From the cell containing the given text, extract its center point as [x, y] coordinate. 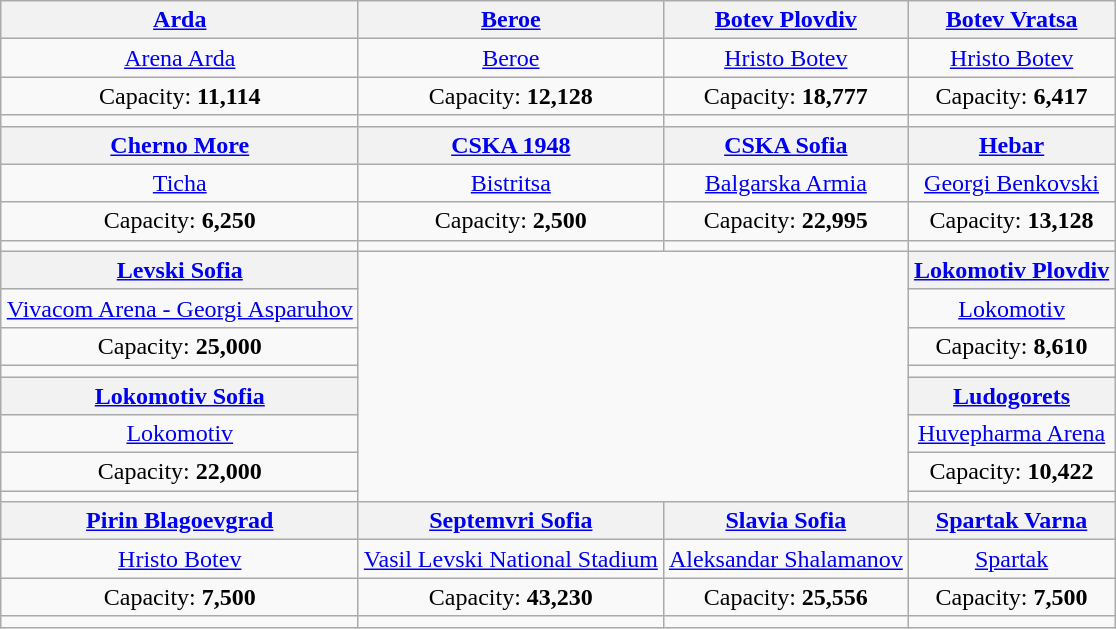
Levski Sofia [180, 270]
Lokomotiv Sofia [180, 395]
Capacity: 10,422 [1011, 472]
Slavia Sofia [786, 521]
Septemvri Sofia [510, 521]
Lokomotiv Plovdiv [1011, 270]
Capacity: 6,250 [180, 221]
Botev Vratsa [1011, 20]
Capacity: 25,556 [786, 597]
Capacity: 2,500 [510, 221]
Aleksandar Shalamanov [786, 559]
Capacity: 25,000 [180, 346]
Spartak Varna [1011, 521]
Balgarska Armia [786, 183]
Vasil Levski National Stadium [510, 559]
Capacity: 22,995 [786, 221]
Bistritsa [510, 183]
Botev Plovdiv [786, 20]
Vivacom Arena - Georgi Asparuhov [180, 308]
Capacity: 13,128 [1011, 221]
Ludogorets [1011, 395]
Capacity: 18,777 [786, 96]
Capacity: 43,230 [510, 597]
Capacity: 11,114 [180, 96]
Huvepharma Arena [1011, 434]
Georgi Benkovski [1011, 183]
Pirin Blagoevgrad [180, 521]
CSKA 1948 [510, 145]
Capacity: 6,417 [1011, 96]
Hebar [1011, 145]
Capacity: 12,128 [510, 96]
Ticha [180, 183]
CSKA Sofia [786, 145]
Capacity: 22,000 [180, 472]
Cherno More [180, 145]
Arda [180, 20]
Spartak [1011, 559]
Arena Arda [180, 58]
Capacity: 8,610 [1011, 346]
